Return the (X, Y) coordinate for the center point of the cell that contains the specified text.  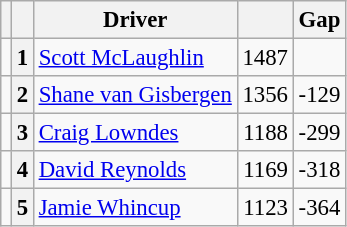
1169 (265, 170)
1188 (265, 133)
Jamie Whincup (135, 208)
1356 (265, 95)
3 (22, 133)
-364 (319, 208)
Craig Lowndes (135, 133)
2 (22, 95)
Scott McLaughlin (135, 58)
-129 (319, 95)
-318 (319, 170)
Gap (319, 20)
Shane van Gisbergen (135, 95)
Driver (135, 20)
1487 (265, 58)
5 (22, 208)
4 (22, 170)
1123 (265, 208)
1 (22, 58)
David Reynolds (135, 170)
-299 (319, 133)
